Return the [x, y] coordinate for the center point of the cell that contains the specified text.  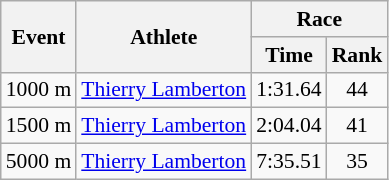
Time [288, 55]
1000 m [38, 90]
41 [358, 126]
35 [358, 162]
Rank [358, 55]
Race [319, 19]
Athlete [164, 36]
2:04.04 [288, 126]
44 [358, 90]
Event [38, 36]
1500 m [38, 126]
1:31.64 [288, 90]
7:35.51 [288, 162]
5000 m [38, 162]
